Capture the cell that displays the provided text and extract its (X, Y) central coordinate. 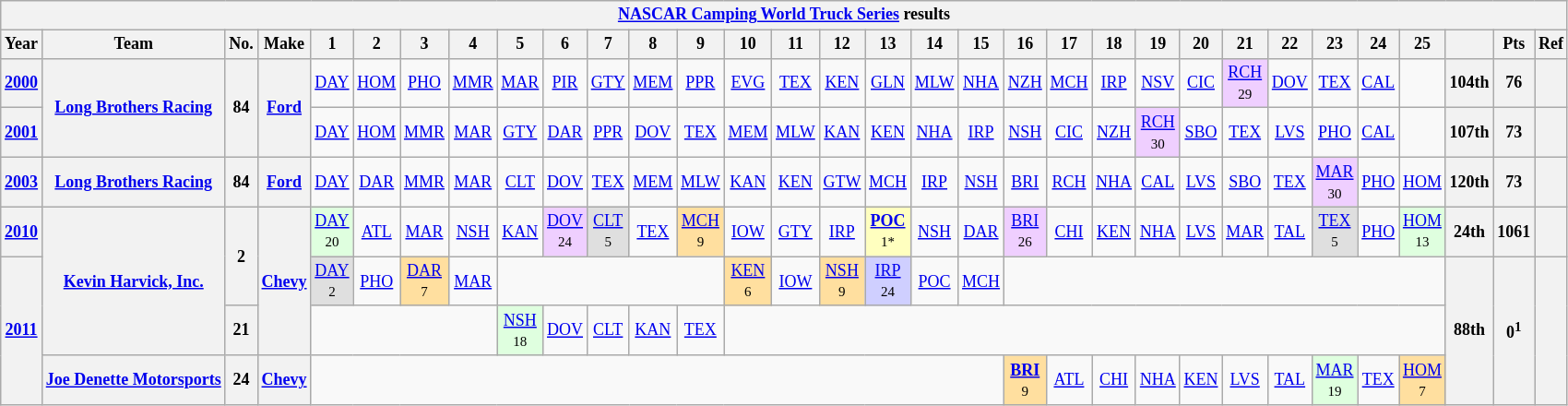
6 (565, 44)
15 (981, 44)
HOM13 (1422, 232)
RCH (1069, 182)
DAY20 (332, 232)
25 (1422, 44)
1061 (1515, 232)
13 (888, 44)
14 (933, 44)
Pts (1515, 44)
MCH9 (701, 232)
01 (1515, 330)
GLN (888, 83)
DAR7 (424, 281)
20 (1201, 44)
2003 (22, 182)
DOV24 (565, 232)
11 (795, 44)
Ref (1551, 44)
RCH29 (1245, 83)
18 (1114, 44)
GTW (842, 182)
1 (332, 44)
120th (1469, 182)
MAR19 (1335, 380)
22 (1289, 44)
PIR (565, 83)
IRP24 (888, 281)
9 (701, 44)
7 (608, 44)
2011 (22, 330)
2010 (22, 232)
HOM7 (1422, 380)
104th (1469, 83)
TEX5 (1335, 232)
NSH18 (520, 330)
BRI26 (1025, 232)
4 (472, 44)
8 (653, 44)
Team (133, 44)
KEN6 (748, 281)
POC1* (888, 232)
76 (1515, 83)
NASCAR Camping World Truck Series results (784, 15)
NSV (1158, 83)
DAY2 (332, 281)
NSH9 (842, 281)
2001 (22, 133)
88th (1469, 330)
BRI (1025, 182)
BRI9 (1025, 380)
MAR30 (1335, 182)
107th (1469, 133)
3 (424, 44)
Kevin Harvick, Inc. (133, 281)
10 (748, 44)
RCH30 (1158, 133)
19 (1158, 44)
Joe Denette Motorsports (133, 380)
Year (22, 44)
CLT5 (608, 232)
5 (520, 44)
No. (242, 44)
23 (1335, 44)
12 (842, 44)
24th (1469, 232)
Make (284, 44)
17 (1069, 44)
POC (933, 281)
EVG (748, 83)
16 (1025, 44)
2000 (22, 83)
